Pinpoint the cell where the given text exists, returning its [x, y] midpoint coordinate. 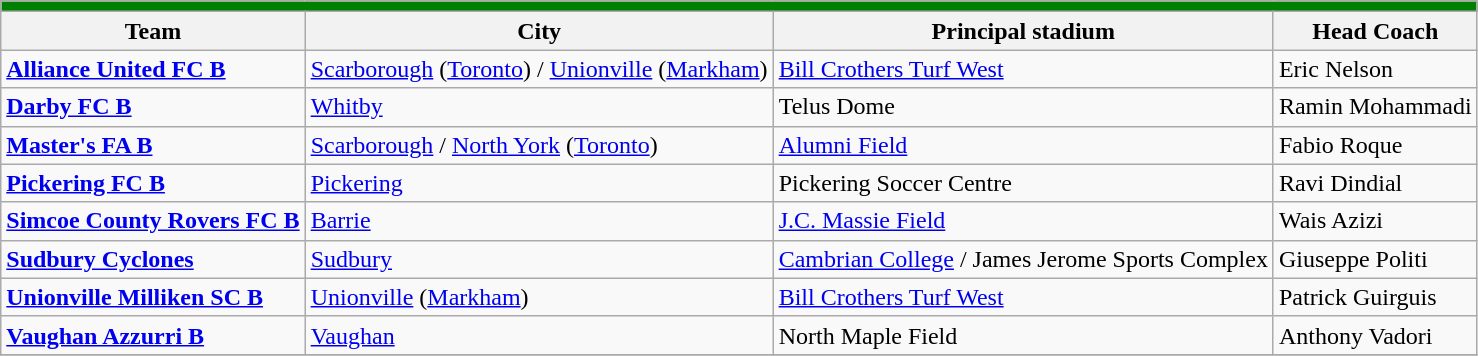
Sudbury Cyclones [153, 259]
Ramin Mohammadi [1375, 107]
Vaughan [539, 335]
Unionville (Markham) [539, 297]
Pickering [539, 183]
North Maple Field [1023, 335]
Scarborough / North York (Toronto) [539, 145]
Anthony Vadori [1375, 335]
Ravi Dindial [1375, 183]
Pickering FC B [153, 183]
Eric Nelson [1375, 69]
Barrie [539, 221]
City [539, 31]
Simcoe County Rovers FC B [153, 221]
Telus Dome [1023, 107]
Wais Azizi [1375, 221]
Alliance United FC B [153, 69]
Pickering Soccer Centre [1023, 183]
Vaughan Azzurri B [153, 335]
Team [153, 31]
Master's FA B [153, 145]
Whitby [539, 107]
Cambrian College / James Jerome Sports Complex [1023, 259]
Principal stadium [1023, 31]
Giuseppe Politi [1375, 259]
Alumni Field [1023, 145]
Darby FC B [153, 107]
Unionville Milliken SC B [153, 297]
J.C. Massie Field [1023, 221]
Scarborough (Toronto) / Unionville (Markham) [539, 69]
Fabio Roque [1375, 145]
Head Coach [1375, 31]
Patrick Guirguis [1375, 297]
Sudbury [539, 259]
